Return the (X, Y) coordinate for the center point of the cell that contains the specified text.  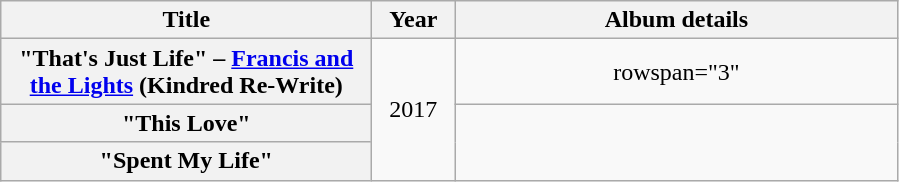
"That's Just Life" – Francis and the Lights (Kindred Re-Write) (186, 72)
Album details (676, 20)
2017 (414, 110)
"This Love" (186, 123)
Title (186, 20)
"Spent My Life" (186, 161)
Year (414, 20)
rowspan="3" (676, 72)
